For the text-containing cell, return its midpoint in [x, y] coordinate format. 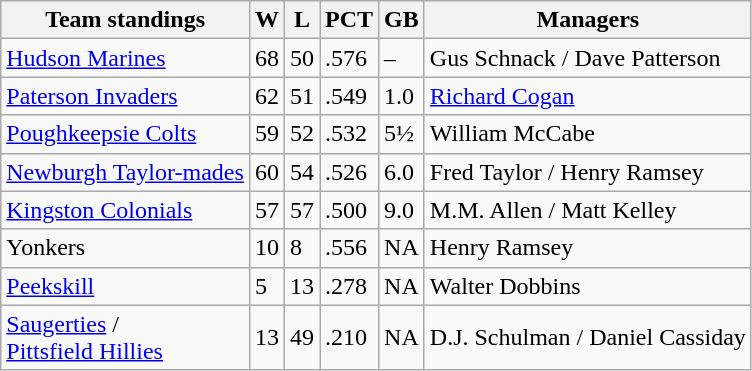
Poughkeepsie Colts [126, 134]
.210 [350, 338]
Yonkers [126, 248]
W [266, 20]
5 [266, 286]
.549 [350, 96]
50 [302, 58]
68 [266, 58]
Hudson Marines [126, 58]
Fred Taylor / Henry Ramsey [588, 172]
1.0 [402, 96]
9.0 [402, 210]
51 [302, 96]
8 [302, 248]
49 [302, 338]
GB [402, 20]
.500 [350, 210]
10 [266, 248]
.576 [350, 58]
Kingston Colonials [126, 210]
54 [302, 172]
Managers [588, 20]
52 [302, 134]
Gus Schnack / Dave Patterson [588, 58]
Richard Cogan [588, 96]
Walter Dobbins [588, 286]
59 [266, 134]
62 [266, 96]
60 [266, 172]
L [302, 20]
William McCabe [588, 134]
.278 [350, 286]
PCT [350, 20]
– [402, 58]
D.J. Schulman / Daniel Cassiday [588, 338]
Henry Ramsey [588, 248]
M.M. Allen / Matt Kelley [588, 210]
.556 [350, 248]
.526 [350, 172]
Newburgh Taylor-mades [126, 172]
Saugerties / Pittsfield Hillies [126, 338]
5½ [402, 134]
.532 [350, 134]
Team standings [126, 20]
Paterson Invaders [126, 96]
6.0 [402, 172]
Peekskill [126, 286]
